Extract the [X, Y] coordinate from the center of the cell holding the provided text.  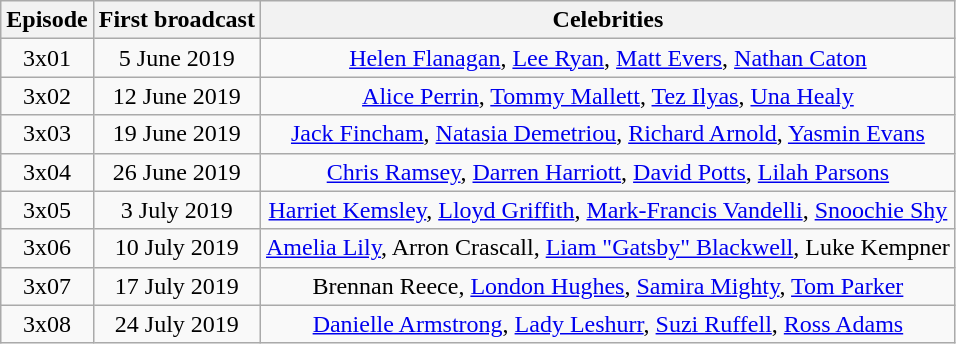
Alice Perrin, Tommy Mallett, Tez Ilyas, Una Healy [608, 96]
Episode [47, 20]
3x06 [47, 248]
3x07 [47, 286]
10 July 2019 [176, 248]
3x05 [47, 210]
Harriet Kemsley, Lloyd Griffith, Mark-Francis Vandelli, Snoochie Shy [608, 210]
3x03 [47, 134]
26 June 2019 [176, 172]
Celebrities [608, 20]
3x04 [47, 172]
3 July 2019 [176, 210]
5 June 2019 [176, 58]
24 July 2019 [176, 324]
Brennan Reece, London Hughes, Samira Mighty, Tom Parker [608, 286]
17 July 2019 [176, 286]
Danielle Armstrong, Lady Leshurr, Suzi Ruffell, Ross Adams [608, 324]
Jack Fincham, Natasia Demetriou, Richard Arnold, Yasmin Evans [608, 134]
3x08 [47, 324]
12 June 2019 [176, 96]
3x01 [47, 58]
19 June 2019 [176, 134]
First broadcast [176, 20]
Helen Flanagan, Lee Ryan, Matt Evers, Nathan Caton [608, 58]
3x02 [47, 96]
Amelia Lily, Arron Crascall, Liam "Gatsby" Blackwell, Luke Kempner [608, 248]
Chris Ramsey, Darren Harriott, David Potts, Lilah Parsons [608, 172]
